Locate the cell with the specified text and output its (x, y) center coordinate. 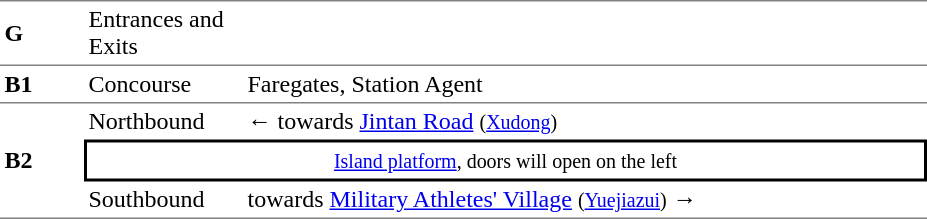
← towards Jintan Road (Xudong) (585, 122)
G (42, 32)
Island platform, doors will open on the left (506, 161)
B1 (42, 84)
Northbound (164, 122)
Faregates, Station Agent (585, 84)
Concourse (164, 84)
Entrances and Exits (164, 32)
